Detect which cell encompasses the target text, then output its [x, y] center coordinate. 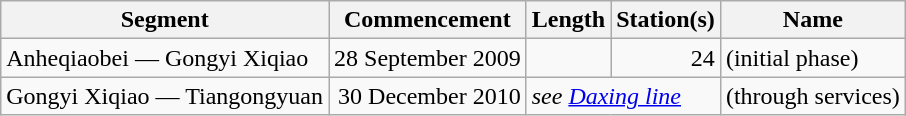
(initial phase) [812, 58]
Name [812, 20]
Station(s) [666, 20]
Length [568, 20]
see Daxing line [623, 96]
24 [666, 58]
Anheqiaobei — Gongyi Xiqiao [165, 58]
28 September 2009 [427, 58]
Segment [165, 20]
(through services) [812, 96]
Gongyi Xiqiao — Tiangongyuan [165, 96]
Commencement [427, 20]
30 December 2010 [427, 96]
